Find where the given text appears and provide that cell's center as [X, Y] coordinate. 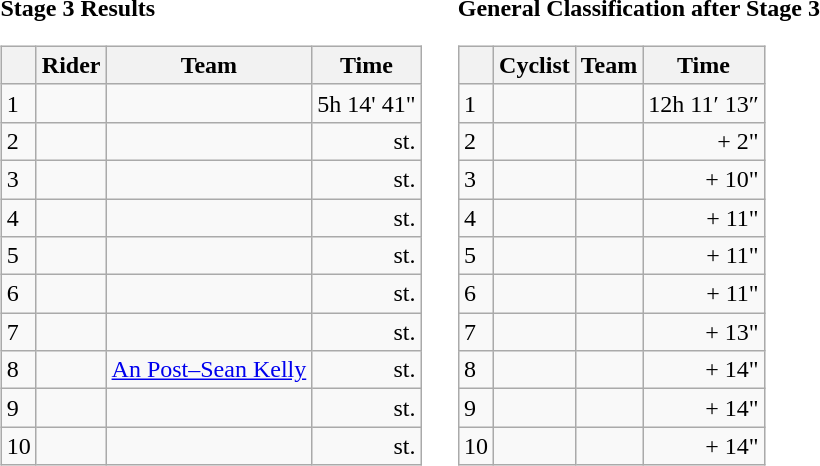
+ 10" [704, 179]
Rider [71, 65]
12h 11′ 13″ [704, 103]
An Post–Sean Kelly [209, 370]
Cyclist [535, 65]
5h 14' 41" [366, 103]
+ 2" [704, 141]
+ 13" [704, 332]
